Extract the (X, Y) coordinate from the center of the cell holding the provided text.  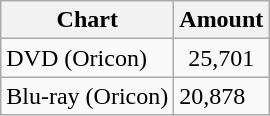
Amount (222, 20)
25,701 (222, 58)
20,878 (222, 96)
DVD (Oricon) (88, 58)
Chart (88, 20)
Blu-ray (Oricon) (88, 96)
